Locate the cell with the specified text and output its [x, y] center coordinate. 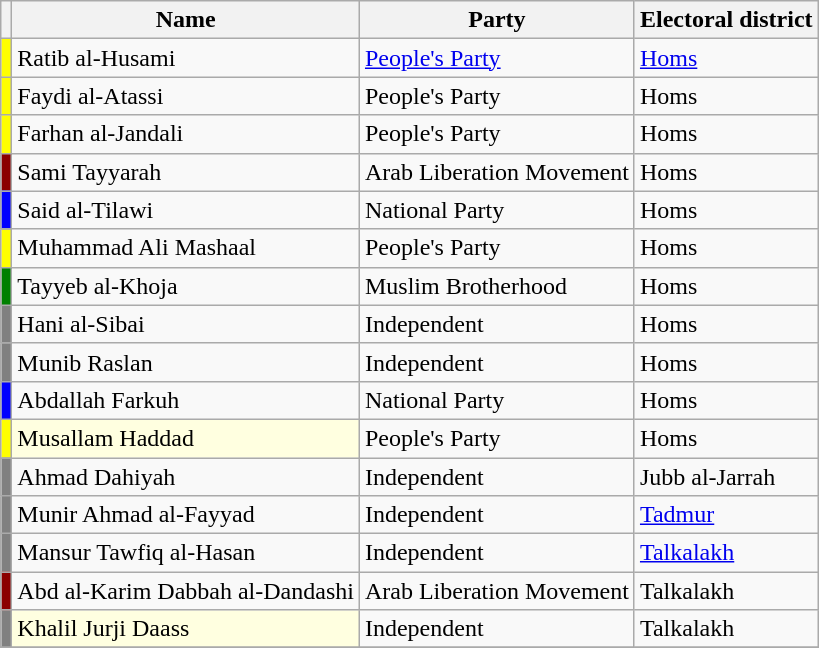
Muhammad Ali Mashaal [186, 248]
Jubb al-Jarrah [726, 477]
Name [186, 20]
Ahmad Dahiyah [186, 477]
Party [496, 20]
Muslim Brotherhood [496, 286]
Said al-Tilawi [186, 210]
Khalil Jurji Daass [186, 629]
Munib Raslan [186, 362]
Tayyeb al-Khoja [186, 286]
Musallam Haddad [186, 438]
Mansur Tawfiq al-Hasan [186, 553]
Abdallah Farkuh [186, 400]
Sami Tayyarah [186, 172]
Faydi al-Atassi [186, 96]
Ratib al-Husami [186, 58]
Hani al-Sibai [186, 324]
Electoral district [726, 20]
Abd al-Karim Dabbah al-Dandashi [186, 591]
Munir Ahmad al-Fayyad [186, 515]
Tadmur [726, 515]
Farhan al-Jandali [186, 134]
